For the text-containing cell, return its midpoint in [x, y] coordinate format. 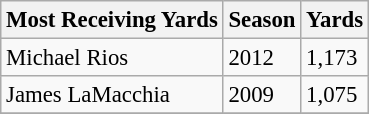
Michael Rios [112, 58]
1,173 [335, 58]
2012 [262, 58]
2009 [262, 95]
Yards [335, 20]
Season [262, 20]
1,075 [335, 95]
James LaMacchia [112, 95]
Most Receiving Yards [112, 20]
